From the cell containing the given text, extract its center point as (x, y) coordinate. 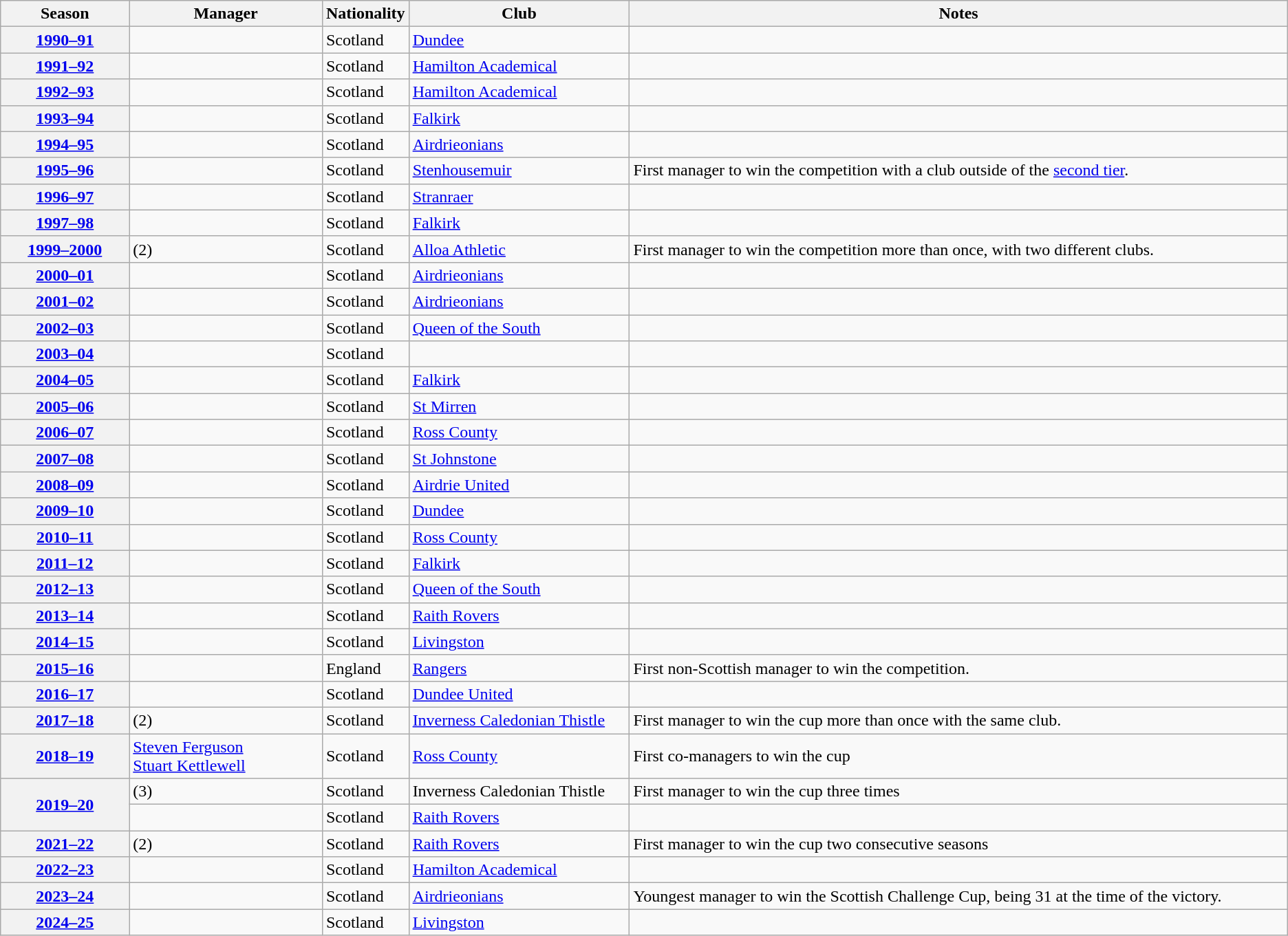
Stranraer (519, 197)
1990–91 (65, 40)
2004–05 (65, 380)
England (365, 668)
2024–25 (65, 922)
St Johnstone (519, 459)
1992–93 (65, 92)
2007–08 (65, 459)
1991–92 (65, 66)
2010–11 (65, 537)
1993–94 (65, 118)
1997–98 (65, 223)
2015–16 (65, 668)
2016–17 (65, 694)
2014–15 (65, 642)
Stenhousemuir (519, 171)
Notes (958, 14)
2009–10 (65, 511)
2013–14 (65, 616)
Steven FergusonStuart Kettlewell (226, 755)
2001–02 (65, 301)
2003–04 (65, 354)
2012–13 (65, 589)
1995–96 (65, 171)
2006–07 (65, 433)
Club (519, 14)
2019–20 (65, 805)
1999–2000 (65, 249)
First non-Scottish manager to win the competition. (958, 668)
1996–97 (65, 197)
Dundee United (519, 694)
First manager to win the competition with a club outside of the second tier. (958, 171)
2008–09 (65, 485)
1994–95 (65, 144)
First manager to win the competition more than once, with two different clubs. (958, 249)
2005–06 (65, 406)
Manager (226, 14)
2022–23 (65, 870)
2023–24 (65, 896)
2021–22 (65, 844)
2018–19 (65, 755)
First manager to win the cup three times (958, 792)
First manager to win the cup more than once with the same club. (958, 720)
2002–03 (65, 328)
Nationality (365, 14)
Rangers (519, 668)
2017–18 (65, 720)
Alloa Athletic (519, 249)
Airdrie United (519, 485)
St Mirren (519, 406)
(3) (226, 792)
2000–01 (65, 275)
Youngest manager to win the Scottish Challenge Cup, being 31 at the time of the victory. (958, 896)
2011–12 (65, 563)
First co-managers to win the cup (958, 755)
First manager to win the cup two consecutive seasons (958, 844)
Season (65, 14)
